Scan for the cell matching the given text and deliver its [X, Y] coordinate at center. 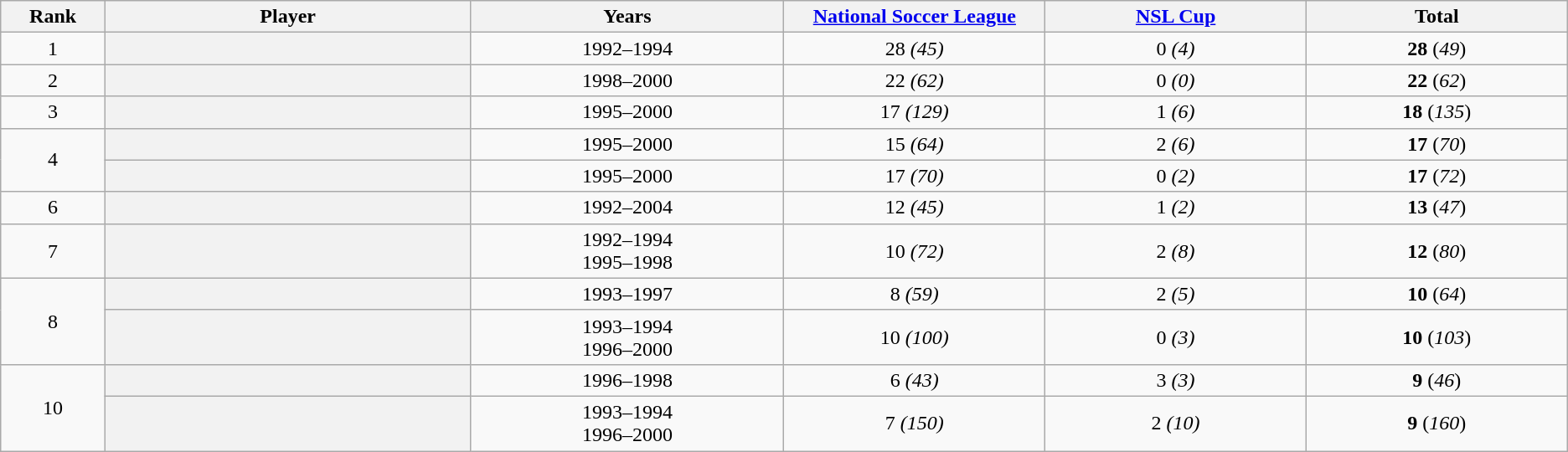
17 (72) [1436, 176]
Player [287, 17]
8 (59) [915, 294]
2 (8) [1176, 251]
Total [1436, 17]
7 [54, 251]
12 (80) [1436, 251]
10 (100) [915, 336]
1992–1994 [627, 49]
10 (72) [915, 251]
1996–1998 [627, 380]
Rank [54, 17]
0 (2) [1176, 176]
8 [54, 321]
0 (0) [1176, 80]
9 (160) [1436, 424]
Years [627, 17]
2 [54, 80]
0 (3) [1176, 336]
1992–19941995–1998 [627, 251]
1 [54, 49]
7 (150) [915, 424]
National Soccer League [915, 17]
13 (47) [1436, 208]
10 (64) [1436, 294]
2 (5) [1176, 294]
1 (6) [1176, 112]
10 [54, 407]
10 (103) [1436, 336]
12 (45) [915, 208]
1 (2) [1176, 208]
0 (4) [1176, 49]
1992–2004 [627, 208]
17 (129) [915, 112]
18 (135) [1436, 112]
3 [54, 112]
1993–1997 [627, 294]
1998–2000 [627, 80]
6 (43) [915, 380]
3 (3) [1176, 380]
9 (46) [1436, 380]
28 (45) [915, 49]
6 [54, 208]
15 (64) [915, 144]
2 (6) [1176, 144]
4 [54, 160]
28 (49) [1436, 49]
NSL Cup [1176, 17]
2 (10) [1176, 424]
